Capture the cell that displays the provided text and extract its (x, y) central coordinate. 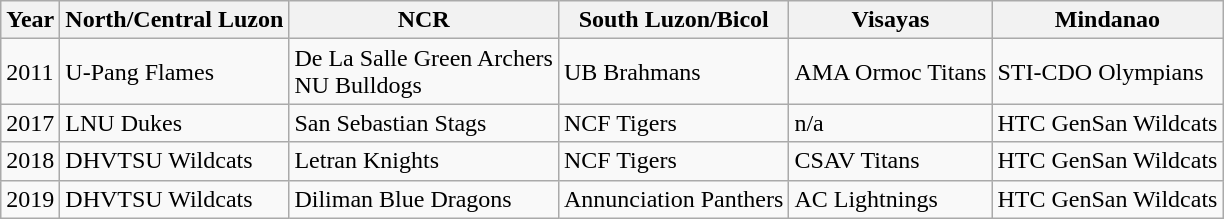
2018 (30, 161)
UB Brahmans (673, 72)
2017 (30, 123)
Annunciation Panthers (673, 199)
Diliman Blue Dragons (424, 199)
2019 (30, 199)
Visayas (890, 20)
Mindanao (1108, 20)
LNU Dukes (174, 123)
Year (30, 20)
South Luzon/Bicol (673, 20)
2011 (30, 72)
AC Lightnings (890, 199)
U-Pang Flames (174, 72)
Letran Knights (424, 161)
San Sebastian Stags (424, 123)
CSAV Titans (890, 161)
STI-CDO Olympians (1108, 72)
n/a (890, 123)
North/Central Luzon (174, 20)
De La Salle Green ArchersNU Bulldogs (424, 72)
AMA Ormoc Titans (890, 72)
NCR (424, 20)
